Return the (x, y) coordinate for the center point of the cell that contains the specified text.  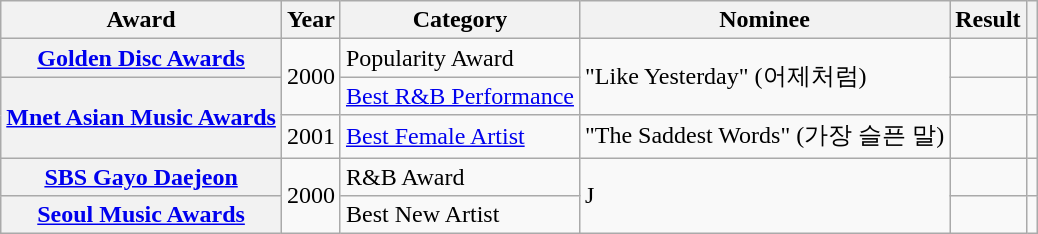
Best Female Artist (460, 136)
R&B Award (460, 177)
Golden Disc Awards (142, 58)
"The Saddest Words" (가장 슬픈 말) (764, 136)
Popularity Award (460, 58)
Award (142, 20)
J (764, 196)
Best R&B Performance (460, 96)
SBS Gayo Daejeon (142, 177)
Nominee (764, 20)
2001 (310, 136)
Year (310, 20)
"Like Yesterday" (어제처럼) (764, 77)
Category (460, 20)
Mnet Asian Music Awards (142, 118)
Seoul Music Awards (142, 215)
Result (988, 20)
Best New Artist (460, 215)
